Extract the [X, Y] coordinate from the center of the cell holding the provided text.  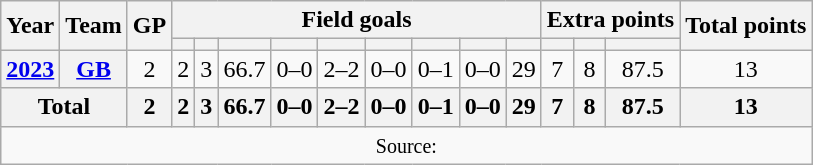
Extra points [610, 20]
2023 [30, 69]
GP [149, 26]
Team [94, 26]
Field goals [357, 20]
Source: [406, 145]
Total points [746, 26]
Year [30, 26]
GB [94, 69]
Total [64, 107]
